For the text-containing cell, return its midpoint in [X, Y] coordinate format. 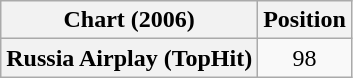
Russia Airplay (TopHit) [130, 58]
98 [305, 58]
Position [305, 20]
Chart (2006) [130, 20]
